Return (x, y) of the center of cell containing provided text 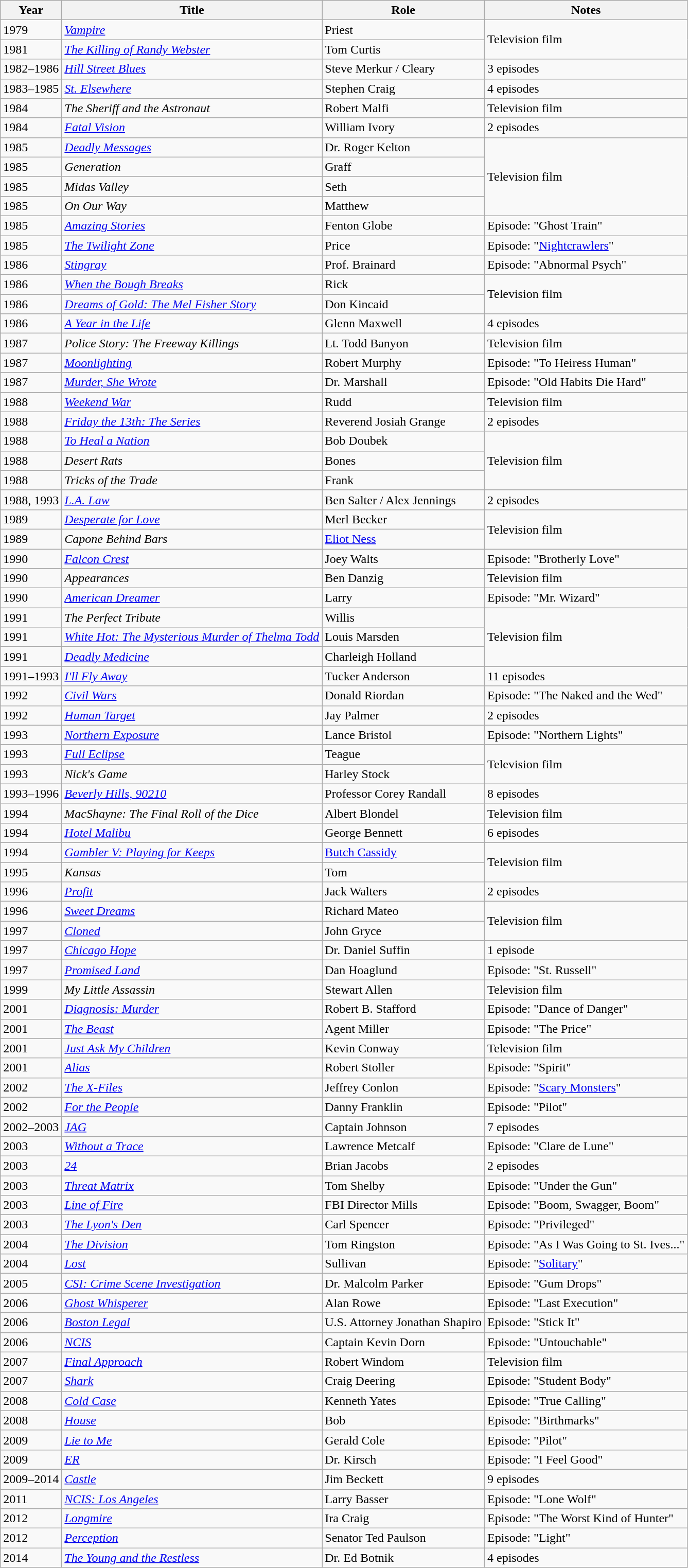
Agent Miller (403, 1029)
Episode: "Under the Gun" (586, 1185)
1995 (31, 872)
American Dreamer (192, 598)
Richard Mateo (403, 911)
White Hot: The Mysterious Murder of Thelma Todd (192, 637)
Appearances (192, 578)
Frank (403, 480)
11 episodes (586, 676)
Episode: "Brotherly Love" (586, 558)
Albert Blondel (403, 813)
Tricks of the Trade (192, 480)
Willis (403, 618)
Diagnosis: Murder (192, 1009)
ER (192, 1459)
Beverly Hills, 90210 (192, 794)
Episode: "As I Was Going to St. Ives..." (586, 1244)
Line of Fire (192, 1205)
Episode: "Light" (586, 1538)
Dr. Malcolm Parker (403, 1283)
Role (403, 10)
Professor Corey Randall (403, 794)
Title (192, 10)
Episode: "Privileged" (586, 1225)
1982–1986 (31, 69)
Episode: "Old Habits Die Hard" (586, 382)
Sweet Dreams (192, 911)
Charleigh Holland (403, 657)
Larry (403, 598)
Tom (403, 872)
Ben Salter / Alex Jennings (403, 500)
Eliot Ness (403, 539)
L.A. Law (192, 500)
Episode: "Northern Lights" (586, 735)
Longmire (192, 1519)
Kenneth Yates (403, 1401)
Merl Becker (403, 519)
Just Ask My Children (192, 1048)
1999 (31, 990)
Boston Legal (192, 1323)
Dr. Roger Kelton (403, 147)
Ghost Whisperer (192, 1303)
Amazing Stories (192, 225)
JAG (192, 1126)
3 episodes (586, 69)
Episode: "Dance of Danger" (586, 1009)
Episode: "I Feel Good" (586, 1459)
2002–2003 (31, 1126)
The Beast (192, 1029)
Brian Jacobs (403, 1166)
Episode: "Birthmarks" (586, 1420)
Shark (192, 1381)
Episode: "True Calling" (586, 1401)
Craig Deering (403, 1381)
Episode: "Boom, Swagger, Boom" (586, 1205)
The Killing of Randy Webster (192, 49)
Jack Walters (403, 892)
My Little Assassin (192, 990)
1988, 1993 (31, 500)
I'll Fly Away (192, 676)
Year (31, 10)
The Sheriff and the Astronaut (192, 108)
2014 (31, 1558)
Sullivan (403, 1264)
1993–1996 (31, 794)
Steve Merkur / Cleary (403, 69)
Episode: "Student Body" (586, 1381)
Bob Doubek (403, 441)
The X-Files (192, 1087)
Tom Curtis (403, 49)
Joey Walts (403, 558)
Don Kincaid (403, 304)
Episode: "St. Russell" (586, 970)
St. Elsewhere (192, 89)
CSI: Crime Scene Investigation (192, 1283)
2011 (31, 1499)
Episode: "Ghost Train" (586, 225)
Midas Valley (192, 186)
Hotel Malibu (192, 833)
Dan Hoaglund (403, 970)
The Lyon's Den (192, 1225)
Fenton Globe (403, 225)
24 (192, 1166)
6 episodes (586, 833)
7 episodes (586, 1126)
Jim Beckett (403, 1479)
Prof. Brainard (403, 265)
Kevin Conway (403, 1048)
Ben Danzig (403, 578)
Donald Riordan (403, 696)
Threat Matrix (192, 1185)
Seth (403, 186)
Louis Marsden (403, 637)
Lost (192, 1264)
Episode: "Nightcrawlers" (586, 245)
Bones (403, 461)
Gambler V: Playing for Keeps (192, 852)
Northern Exposure (192, 735)
Matthew (403, 206)
Senator Ted Paulson (403, 1538)
Castle (192, 1479)
8 episodes (586, 794)
Cold Case (192, 1401)
Alan Rowe (403, 1303)
Tucker Anderson (403, 676)
Dreams of Gold: The Mel Fisher Story (192, 304)
Danny Franklin (403, 1107)
Human Target (192, 715)
Stingray (192, 265)
John Gryce (403, 931)
Friday the 13th: The Series (192, 421)
Episode: "Gum Drops" (586, 1283)
2005 (31, 1283)
9 episodes (586, 1479)
Desperate for Love (192, 519)
Police Story: The Freeway Killings (192, 343)
Gerald Cole (403, 1440)
Hill Street Blues (192, 69)
Kansas (192, 872)
Episode: "The Naked and the Wed" (586, 696)
Vampire (192, 30)
Robert Malfi (403, 108)
Dr. Ed Botnik (403, 1558)
Ira Craig (403, 1519)
Larry Basser (403, 1499)
Episode: "Spirit" (586, 1068)
Episode: "Clare de Lune" (586, 1146)
Episode: "Stick It" (586, 1323)
Alias (192, 1068)
Harley Stock (403, 774)
Price (403, 245)
NCIS (192, 1342)
Dr. Kirsch (403, 1459)
Episode: "The Price" (586, 1029)
Lawrence Metcalf (403, 1146)
Lie to Me (192, 1440)
Civil Wars (192, 696)
Robert Murphy (403, 363)
Stephen Craig (403, 89)
FBI Director Mills (403, 1205)
Episode: "Untouchable" (586, 1342)
Episode: "Solitary" (586, 1264)
Robert Stoller (403, 1068)
Graff (403, 167)
Capone Behind Bars (192, 539)
Episode: "Scary Monsters" (586, 1087)
Rick (403, 285)
NCIS: Los Angeles (192, 1499)
Priest (403, 30)
Murder, She Wrote (192, 382)
Weekend War (192, 402)
Episode: "Last Execution" (586, 1303)
Deadly Medicine (192, 657)
Nick's Game (192, 774)
Desert Rats (192, 461)
Robert B. Stafford (403, 1009)
The Perfect Tribute (192, 618)
William Ivory (403, 128)
Jay Palmer (403, 715)
Without a Trace (192, 1146)
A Year in the Life (192, 324)
Cloned (192, 931)
Bob (403, 1420)
House (192, 1420)
U.S. Attorney Jonathan Shapiro (403, 1323)
Episode: "To Heiress Human" (586, 363)
Glenn Maxwell (403, 324)
Episode: "Mr. Wizard" (586, 598)
Lt. Todd Banyon (403, 343)
Moonlighting (192, 363)
Episode: "Lone Wolf" (586, 1499)
Falcon Crest (192, 558)
Full Eclipse (192, 754)
Dr. Marshall (403, 382)
Episode: "The Worst Kind of Hunter" (586, 1519)
Captain Kevin Dorn (403, 1342)
When the Bough Breaks (192, 285)
Captain Johnson (403, 1126)
Notes (586, 10)
The Division (192, 1244)
Deadly Messages (192, 147)
MacShayne: The Final Roll of the Dice (192, 813)
Episode: "Abnormal Psych" (586, 265)
Generation (192, 167)
Robert Windom (403, 1362)
Tom Ringston (403, 1244)
On Our Way (192, 206)
Butch Cassidy (403, 852)
1981 (31, 49)
Reverend Josiah Grange (403, 421)
The Young and the Restless (192, 1558)
Rudd (403, 402)
Fatal Vision (192, 128)
Tom Shelby (403, 1185)
Stewart Allen (403, 990)
Final Approach (192, 1362)
Profit (192, 892)
1983–1985 (31, 89)
1991–1993 (31, 676)
The Twilight Zone (192, 245)
2009–2014 (31, 1479)
Perception (192, 1538)
Chicago Hope (192, 950)
Carl Spencer (403, 1225)
George Bennett (403, 833)
To Heal a Nation (192, 441)
For the People (192, 1107)
Dr. Daniel Suffin (403, 950)
Jeffrey Conlon (403, 1087)
Lance Bristol (403, 735)
Promised Land (192, 970)
Teague (403, 754)
1 episode (586, 950)
1979 (31, 30)
